Provide the (X, Y) coordinate of the cell's center where the given text is located.  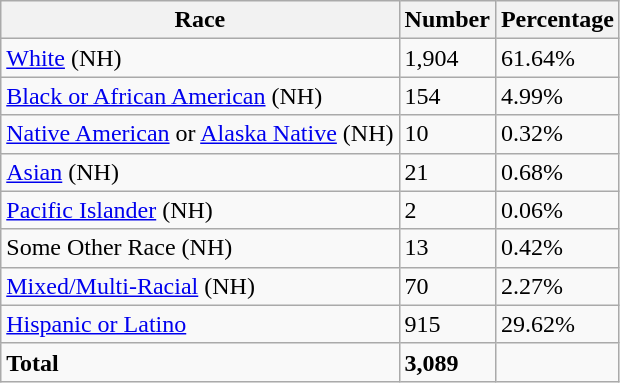
Some Other Race (NH) (200, 248)
4.99% (557, 96)
Race (200, 20)
Asian (NH) (200, 172)
Mixed/Multi-Racial (NH) (200, 286)
Native American or Alaska Native (NH) (200, 134)
White (NH) (200, 58)
0.42% (557, 248)
0.68% (557, 172)
2 (447, 210)
3,089 (447, 362)
915 (447, 324)
29.62% (557, 324)
Percentage (557, 20)
10 (447, 134)
0.32% (557, 134)
2.27% (557, 286)
61.64% (557, 58)
70 (447, 286)
Pacific Islander (NH) (200, 210)
Total (200, 362)
21 (447, 172)
Hispanic or Latino (200, 324)
13 (447, 248)
Number (447, 20)
0.06% (557, 210)
1,904 (447, 58)
Black or African American (NH) (200, 96)
154 (447, 96)
